Extract the [x, y] coordinate from the center of the cell holding the provided text.  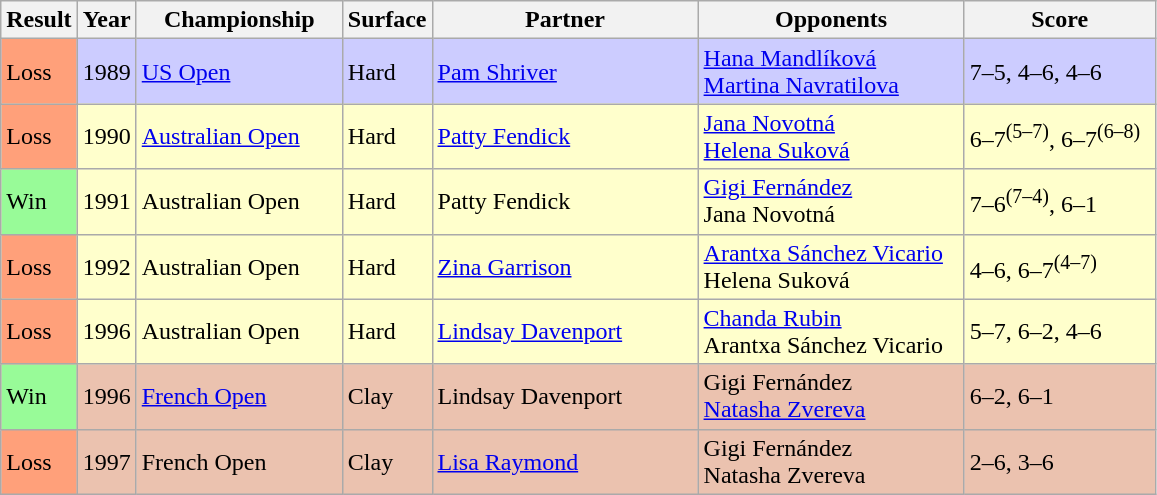
Year [106, 20]
US Open [239, 72]
Lisa Raymond [565, 462]
5–7, 6–2, 4–6 [1060, 332]
1992 [106, 266]
2–6, 3–6 [1060, 462]
Hana Mandlíková Martina Navratilova [831, 72]
Surface [387, 20]
6–2, 6–1 [1060, 396]
Opponents [831, 20]
Jana Novotná Helena Suková [831, 136]
Chanda Rubin Arantxa Sánchez Vicario [831, 332]
Partner [565, 20]
Championship [239, 20]
Gigi Fernández Jana Novotná [831, 202]
Zina Garrison [565, 266]
Score [1060, 20]
7–6(7–4), 6–1 [1060, 202]
4–6, 6–7(4–7) [1060, 266]
1989 [106, 72]
1991 [106, 202]
7–5, 4–6, 4–6 [1060, 72]
6–7(5–7), 6–7(6–8) [1060, 136]
1997 [106, 462]
Pam Shriver [565, 72]
Arantxa Sánchez Vicario Helena Suková [831, 266]
Result [39, 20]
1990 [106, 136]
